Return [X, Y] of the center of cell containing provided text 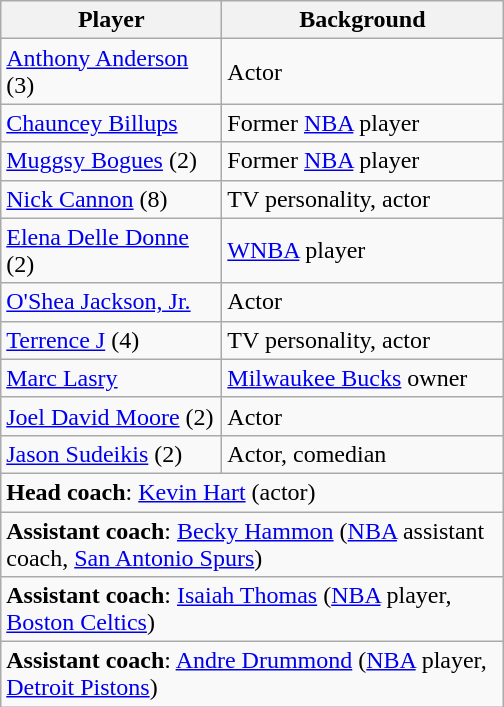
Assistant coach: Becky Hammon (NBA assistant coach, San Antonio Spurs) [252, 544]
Assistant coach: Isaiah Thomas (NBA player, Boston Celtics) [252, 610]
Assistant coach: Andre Drummond (NBA player, Detroit Pistons) [252, 674]
Muggsy Bogues (2) [112, 161]
WNBA player [362, 250]
Marc Lasry [112, 378]
Jason Sudeikis (2) [112, 454]
Anthony Anderson (3) [112, 72]
Terrence J (4) [112, 340]
Elena Delle Donne (2) [112, 250]
Background [362, 20]
Chauncey Billups [112, 123]
Player [112, 20]
Milwaukee Bucks owner [362, 378]
Actor, comedian [362, 454]
Head coach: Kevin Hart (actor) [252, 492]
Joel David Moore (2) [112, 416]
O'Shea Jackson, Jr. [112, 302]
Nick Cannon (8) [112, 199]
